Return (x, y) of the center of cell containing provided text 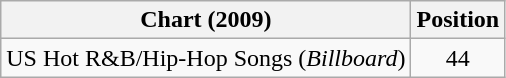
Chart (2009) (206, 20)
44 (458, 58)
Position (458, 20)
US Hot R&B/Hip-Hop Songs (Billboard) (206, 58)
